Return the [x, y] coordinate for the center point of the cell that contains the specified text.  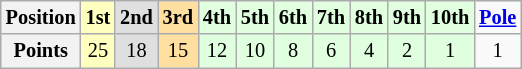
2nd [136, 17]
10 [255, 51]
1st [98, 17]
7th [331, 17]
Pole [498, 17]
15 [178, 51]
6 [331, 51]
5th [255, 17]
2 [407, 51]
18 [136, 51]
10th [450, 17]
8th [369, 17]
6th [293, 17]
3rd [178, 17]
Position [41, 17]
9th [407, 17]
Points [41, 51]
25 [98, 51]
12 [217, 51]
4th [217, 17]
8 [293, 51]
4 [369, 51]
